For the text-containing cell, return its midpoint in (X, Y) coordinate format. 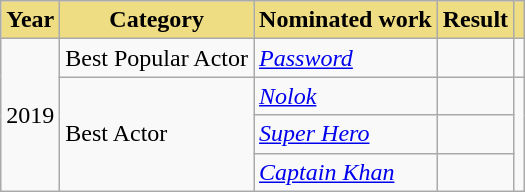
Password (346, 58)
Nolok (346, 96)
Best Actor (157, 134)
Best Popular Actor (157, 58)
Super Hero (346, 134)
2019 (30, 115)
Captain Khan (346, 172)
Nominated work (346, 20)
Year (30, 20)
Category (157, 20)
Result (475, 20)
